Return (x, y) of the center of cell containing provided text 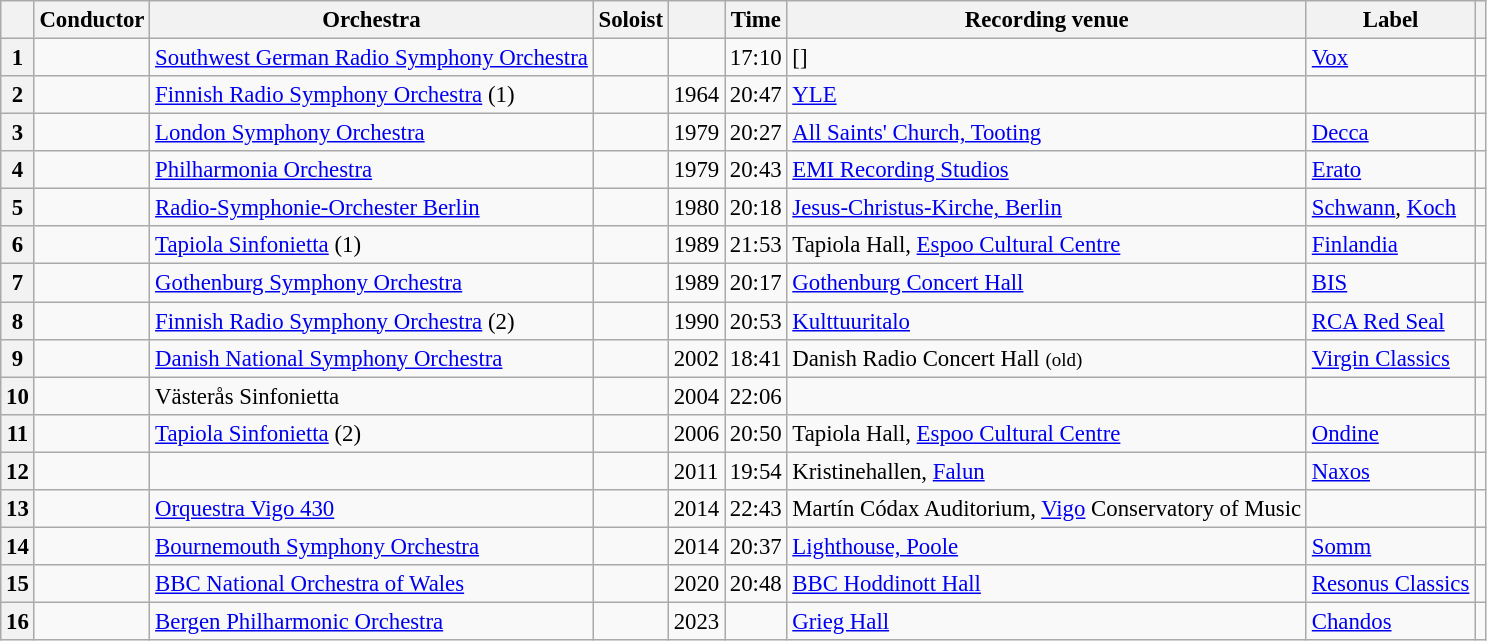
21:53 (756, 245)
20:18 (756, 208)
Soloist (630, 20)
20:50 (756, 433)
Orquestra Vigo 430 (372, 509)
Grieg Hall (1046, 621)
Schwann, Koch (1390, 208)
London Symphony Orchestra (372, 133)
19:54 (756, 471)
RCA Red Seal (1390, 321)
Finnish Radio Symphony Orchestra (2) (372, 321)
Label (1390, 20)
10 (18, 396)
7 (18, 283)
15 (18, 584)
Southwest German Radio Symphony Orchestra (372, 58)
14 (18, 546)
Kristinehallen, Falun (1046, 471)
Danish Radio Concert Hall (old) (1046, 358)
2020 (696, 584)
Jesus-Christus-Kirche, Berlin (1046, 208)
Bournemouth Symphony Orchestra (372, 546)
Virgin Classics (1390, 358)
BIS (1390, 283)
EMI Recording Studios (1046, 170)
Gothenburg Concert Hall (1046, 283)
20:48 (756, 584)
Recording venue (1046, 20)
1990 (696, 321)
9 (18, 358)
YLE (1046, 95)
All Saints' Church, Tooting (1046, 133)
20:37 (756, 546)
20:53 (756, 321)
Decca (1390, 133)
12 (18, 471)
18:41 (756, 358)
2004 (696, 396)
Conductor (92, 20)
16 (18, 621)
17:10 (756, 58)
Tapiola Sinfonietta (1) (372, 245)
Vox (1390, 58)
Danish National Symphony Orchestra (372, 358)
8 (18, 321)
Tapiola Sinfonietta (2) (372, 433)
Lighthouse, Poole (1046, 546)
Finlandia (1390, 245)
Chandos (1390, 621)
Gothenburg Symphony Orchestra (372, 283)
2011 (696, 471)
2002 (696, 358)
20:43 (756, 170)
22:06 (756, 396)
Somm (1390, 546)
Kulttuuritalo (1046, 321)
20:17 (756, 283)
Orchestra (372, 20)
11 (18, 433)
2 (18, 95)
Resonus Classics (1390, 584)
22:43 (756, 509)
13 (18, 509)
1980 (696, 208)
6 (18, 245)
Time (756, 20)
2006 (696, 433)
Erato (1390, 170)
4 (18, 170)
2023 (696, 621)
[] (1046, 58)
1 (18, 58)
Bergen Philharmonic Orchestra (372, 621)
Martín Códax Auditorium, Vigo Conservatory of Music (1046, 509)
20:27 (756, 133)
3 (18, 133)
Finnish Radio Symphony Orchestra (1) (372, 95)
Radio-Symphonie-Orchester Berlin (372, 208)
20:47 (756, 95)
Västerås Sinfonietta (372, 396)
1964 (696, 95)
BBC Hoddinott Hall (1046, 584)
BBC National Orchestra of Wales (372, 584)
Naxos (1390, 471)
Ondine (1390, 433)
5 (18, 208)
Philharmonia Orchestra (372, 170)
